Return (x, y) of the center of cell containing provided text 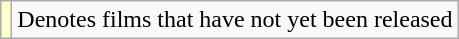
Denotes films that have not yet been released (235, 20)
